Provide the (X, Y) coordinate of the cell's center where the given text is located.  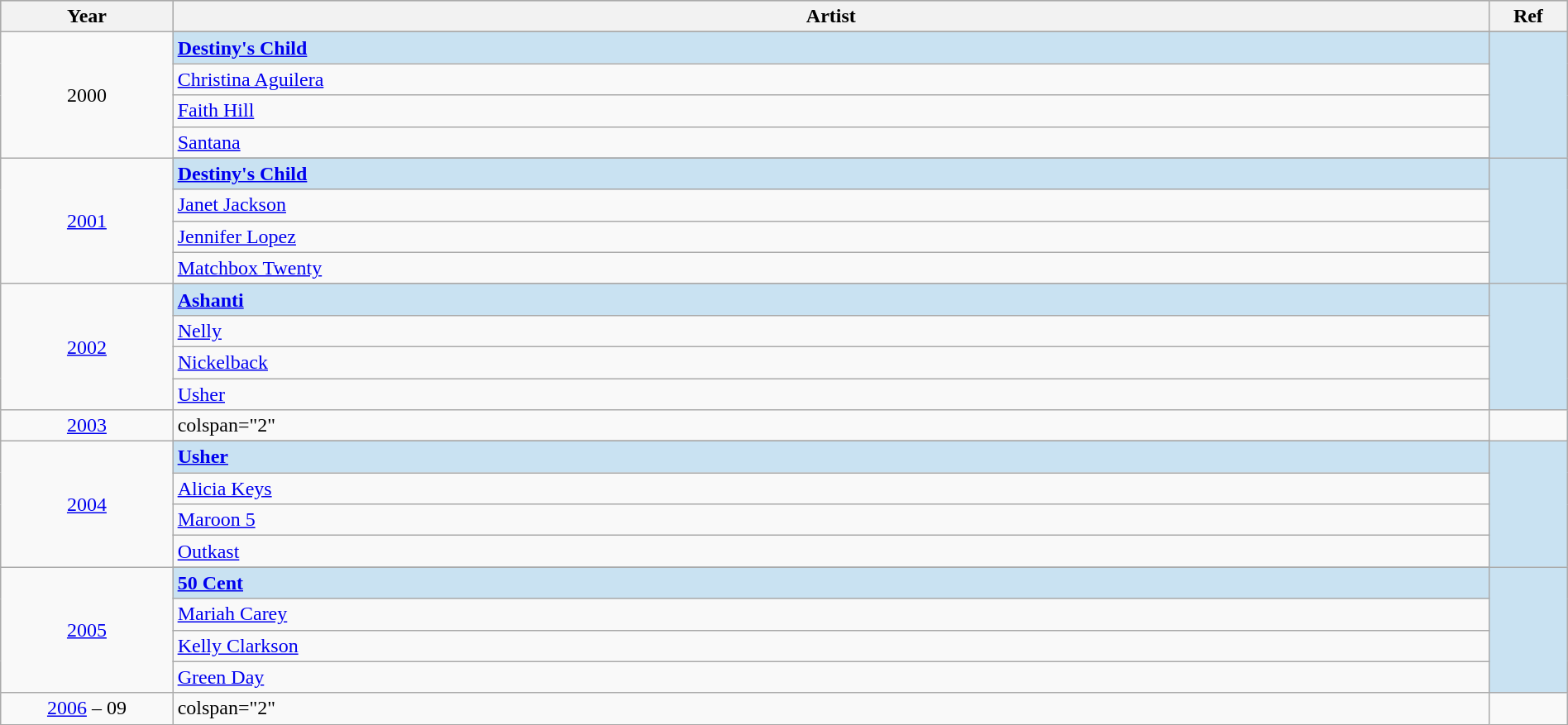
Matchbox Twenty (830, 268)
2005 (87, 630)
2001 (87, 221)
2006 – 09 (87, 708)
2000 (87, 95)
Mariah Carey (830, 614)
Year (87, 17)
Ashanti (830, 299)
Faith Hill (830, 111)
Maroon 5 (830, 520)
50 Cent (830, 583)
Kelly Clarkson (830, 646)
Green Day (830, 677)
Alicia Keys (830, 489)
2002 (87, 346)
2004 (87, 504)
Outkast (830, 551)
Jennifer Lopez (830, 236)
Janet Jackson (830, 205)
Santana (830, 142)
2003 (87, 426)
Nelly (830, 331)
Artist (830, 17)
Ref (1528, 17)
Christina Aguilera (830, 79)
Nickelback (830, 362)
